For the text-containing cell, return its midpoint in (X, Y) coordinate format. 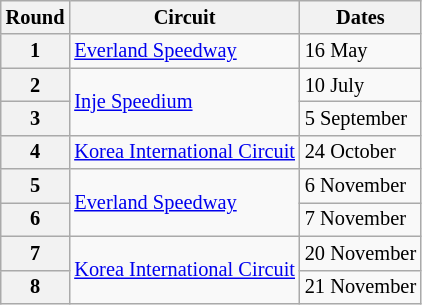
1 (36, 51)
Round (36, 17)
20 November (360, 253)
6 (36, 219)
8 (36, 287)
Circuit (184, 17)
3 (36, 118)
6 November (360, 186)
Inje Speedium (184, 102)
4 (36, 152)
Dates (360, 17)
10 July (360, 85)
24 October (360, 152)
5 September (360, 118)
7 (36, 253)
16 May (360, 51)
7 November (360, 219)
2 (36, 85)
5 (36, 186)
21 November (360, 287)
